Provide the (x, y) coordinate of the cell's center where the given text is located.  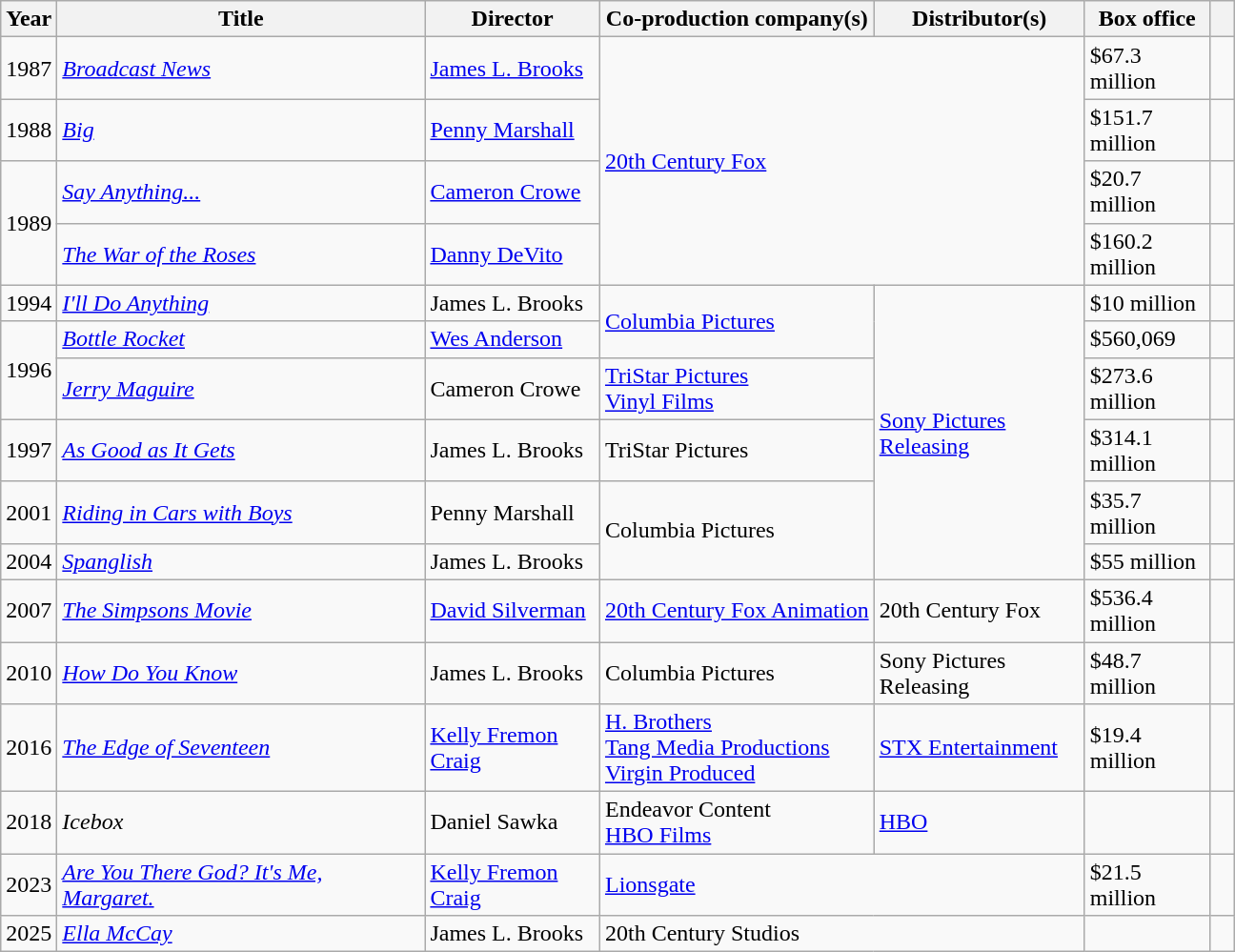
2010 (29, 673)
Director (513, 19)
Broadcast News (241, 69)
STX Entertainment (980, 748)
$35.7 million (1147, 513)
Say Anything... (241, 192)
Co-production company(s) (737, 19)
2004 (29, 561)
1996 (29, 370)
Are You There God? It's Me, Margaret. (241, 884)
Big (241, 130)
$10 million (1147, 303)
Distributor(s) (980, 19)
Ella McCay (241, 934)
Bottle Rocket (241, 339)
$48.7 million (1147, 673)
The Simpsons Movie (241, 610)
2007 (29, 610)
1987 (29, 69)
Year (29, 19)
TriStar Pictures (737, 450)
Spanglish (241, 561)
2023 (29, 884)
$55 million (1147, 561)
Endeavor ContentHBO Films (737, 823)
2001 (29, 513)
2018 (29, 823)
20th Century Fox Animation (737, 610)
Riding in Cars with Boys (241, 513)
2016 (29, 748)
Lionsgate (842, 884)
1994 (29, 303)
$151.7 million (1147, 130)
$314.1 million (1147, 450)
The Edge of Seventeen (241, 748)
The War of the Roses (241, 253)
$160.2 million (1147, 253)
$273.6 million (1147, 389)
David Silverman (513, 610)
Title (241, 19)
I'll Do Anything (241, 303)
Danny DeVito (513, 253)
H. BrothersTang Media ProductionsVirgin Produced (737, 748)
As Good as It Gets (241, 450)
2025 (29, 934)
Jerry Maguire (241, 389)
$21.5 million (1147, 884)
$536.4 million (1147, 610)
TriStar PicturesVinyl Films (737, 389)
$67.3 million (1147, 69)
1988 (29, 130)
$560,069 (1147, 339)
1989 (29, 223)
$19.4 million (1147, 748)
20th Century Studios (842, 934)
Box office (1147, 19)
HBO (980, 823)
Icebox (241, 823)
How Do You Know (241, 673)
Wes Anderson (513, 339)
$20.7 million (1147, 192)
1997 (29, 450)
Daniel Sawka (513, 823)
